Find where the given text appears and provide that cell's center as [X, Y] coordinate. 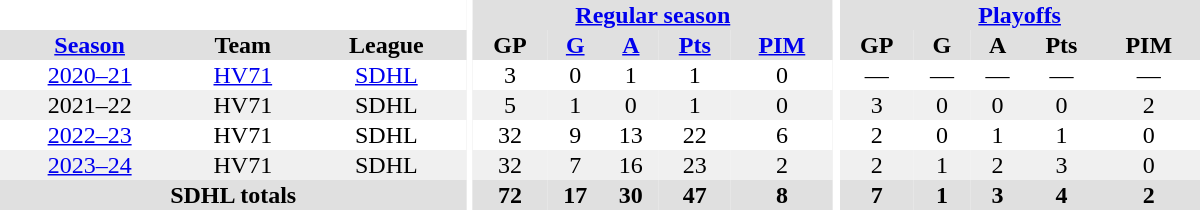
Regular season [654, 15]
6 [782, 135]
47 [695, 195]
2020–21 [90, 75]
13 [631, 135]
9 [575, 135]
30 [631, 195]
8 [782, 195]
Season [90, 45]
Playoffs [1020, 15]
16 [631, 165]
SDHL totals [233, 195]
League [386, 45]
Team [242, 45]
2021–22 [90, 105]
2023–24 [90, 165]
72 [510, 195]
23 [695, 165]
17 [575, 195]
2022–23 [90, 135]
4 [1061, 195]
22 [695, 135]
5 [510, 105]
